Find where the given text appears and provide that cell's center as [x, y] coordinate. 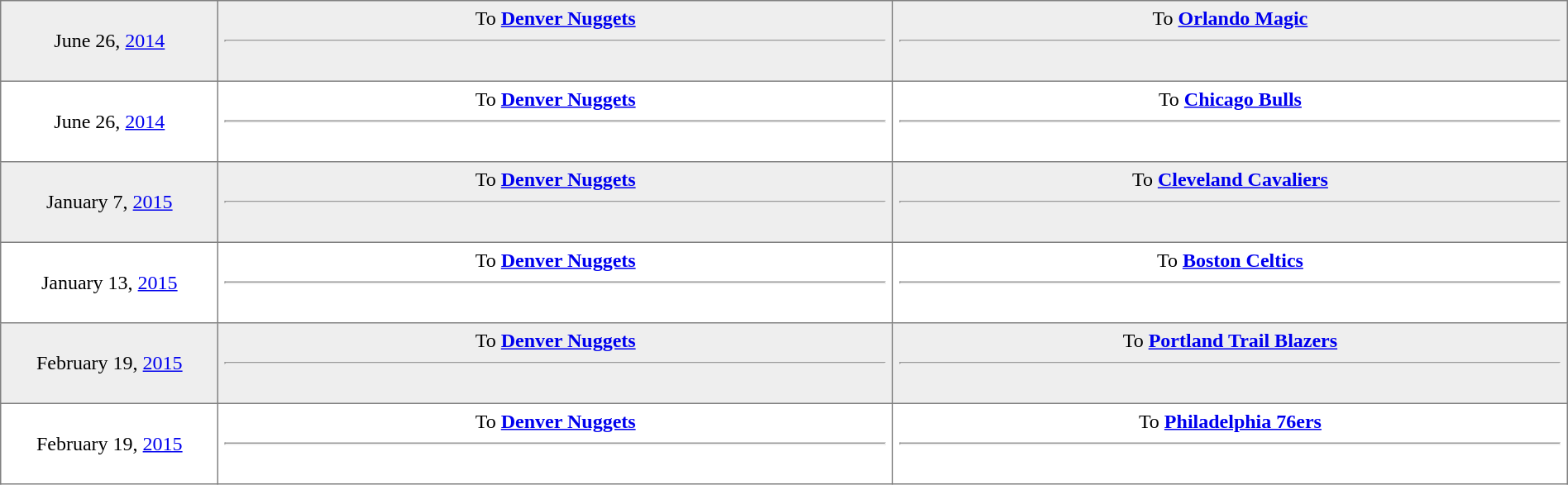
To Philadelphia 76ers [1231, 444]
To Orlando Magic [1231, 41]
To Chicago Bulls [1231, 121]
To Boston Celtics [1231, 283]
To Cleveland Cavaliers [1231, 202]
January 13, 2015 [109, 283]
To Portland Trail Blazers [1231, 364]
January 7, 2015 [109, 202]
